From the cell containing the given text, extract its center point as [X, Y] coordinate. 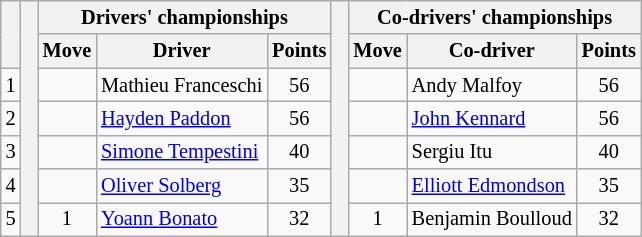
John Kennard [492, 118]
Hayden Paddon [182, 118]
Co-driver [492, 51]
Simone Tempestini [182, 152]
Yoann Bonato [182, 219]
4 [11, 186]
Driver [182, 51]
Sergiu Itu [492, 152]
Drivers' championships [184, 17]
5 [11, 219]
Mathieu Franceschi [182, 85]
2 [11, 118]
3 [11, 152]
Andy Malfoy [492, 85]
Elliott Edmondson [492, 186]
Co-drivers' championships [494, 17]
Benjamin Boulloud [492, 219]
Oliver Solberg [182, 186]
